Scan for the cell matching the given text and deliver its (x, y) coordinate at center. 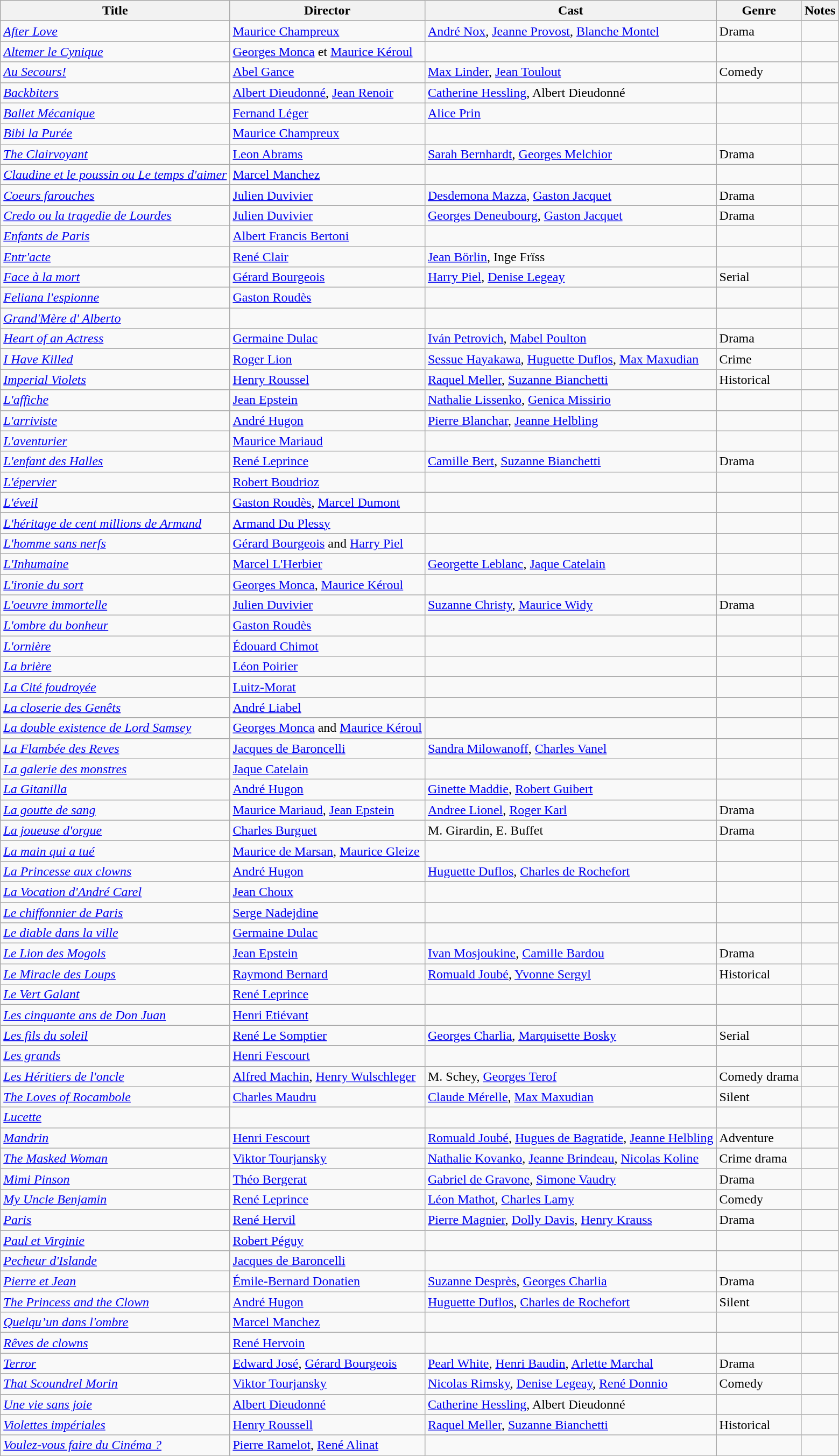
La Cité foudroyée (115, 687)
Alice Prin (570, 113)
That Scoundrel Morin (115, 1384)
L'héritage de cent millions de Armand (115, 523)
Charles Maudru (327, 1097)
Théo Bergerat (327, 1179)
Georges Monca et Maurice Kéroul (327, 52)
Nathalie Lissenko, Genica Missirio (570, 400)
Heart of an Actress (115, 339)
Claude Mérelle, Max Maxudian (570, 1097)
Andree Lionel, Roger Karl (570, 810)
Lucette (115, 1117)
Romuald Joubé, Yvonne Sergyl (570, 974)
Grand'Mère d' Alberto (115, 318)
Georges Monca and Maurice Kéroul (327, 728)
Mandrin (115, 1138)
L'éveil (115, 502)
The Clairvoyant (115, 154)
Suzanne Desprès, Georges Charlia (570, 1282)
M. Girardin, E. Buffet (570, 830)
Léon Poirier (327, 667)
Maurice Mariaud (327, 441)
Albert Francis Bertoni (327, 236)
La goutte de sang (115, 810)
La galerie des monstres (115, 769)
Georges Monca, Maurice Kéroul (327, 584)
Ivan Mosjoukine, Camille Bardou (570, 954)
André Nox, Jeanne Provost, Blanche Montel (570, 31)
Marcel L'Herbier (327, 564)
Henry Roussel (327, 380)
Bibi la Purée (115, 134)
Charles Burguet (327, 830)
Jean Börlin, Inge Frïss (570, 257)
René Hervil (327, 1220)
L'homme sans nerfs (115, 543)
Backbiters (115, 93)
Leon Abrams (327, 154)
Fernand Léger (327, 113)
Rêves de clowns (115, 1343)
La Vocation d'André Carel (115, 892)
L'arriviste (115, 421)
Édouard Chimot (327, 646)
I Have Killed (115, 359)
Les cinquante ans de Don Juan (115, 1015)
Georgette Leblanc, Jaque Catelain (570, 564)
Face à la mort (115, 277)
Jean Choux (327, 892)
Le Lion des Mogols (115, 954)
Le Vert Galant (115, 995)
Director (327, 11)
Entr'acte (115, 257)
Le chiffonnier de Paris (115, 913)
L'ornière (115, 646)
L'épervier (115, 482)
L'oeuvre immortelle (115, 605)
Léon Mathot, Charles Lamy (570, 1199)
Pearl White, Henri Baudin, Arlette Marchal (570, 1363)
Quelqu’un dans l'ombre (115, 1322)
The Masked Woman (115, 1158)
Edward José, Gérard Bourgeois (327, 1363)
Suzanne Christy, Maurice Widy (570, 605)
Nathalie Kovanko, Jeanne Brindeau, Nicolas Koline (570, 1158)
Ginette Maddie, Robert Guibert (570, 789)
Gabriel de Gravone, Simone Vaudry (570, 1179)
The Princess and the Clown (115, 1302)
Title (115, 11)
Le Miracle des Loups (115, 974)
Coeurs farouches (115, 195)
Pierre Ramelot, René Alinat (327, 1445)
Henry Roussell (327, 1425)
Gaston Roudès, Marcel Dumont (327, 502)
René Hervoin (327, 1343)
L'aventurier (115, 441)
My Uncle Benjamin (115, 1199)
Enfants de Paris (115, 236)
La closerie des Genêts (115, 708)
Pierre Magnier, Dolly Davis, Henry Krauss (570, 1220)
Robert Boudrioz (327, 482)
Luitz-Morat (327, 687)
Maurice de Marsan, Maurice Gleize (327, 851)
Paul et Virginie (115, 1240)
Les Héritiers de l'oncle (115, 1076)
Ballet Mécanique (115, 113)
Mimi Pinson (115, 1179)
La double existence de Lord Samsey (115, 728)
Genre (759, 11)
Crime (759, 359)
Romuald Joubé, Hugues de Bagratide, Jeanne Helbling (570, 1138)
Georges Charlia, Marquisette Bosky (570, 1035)
Camille Bert, Suzanne Bianchetti (570, 461)
Henri Etiévant (327, 1015)
Émile-Bernard Donatien (327, 1282)
Les grands (115, 1056)
Iván Petrovich, Mabel Poulton (570, 339)
Jaque Catelain (327, 769)
Albert Dieudonné (327, 1404)
The Loves of Rocambole (115, 1097)
La Flambée des Reves (115, 748)
Une vie sans joie (115, 1404)
Raymond Bernard (327, 974)
Voulez-vous faire du Cinéma ? (115, 1445)
La main qui a tué (115, 851)
Credo ou la tragedie de Lourdes (115, 215)
Paris (115, 1220)
Sessue Hayakawa, Huguette Duflos, Max Maxudian (570, 359)
Serge Nadejdine (327, 913)
La Princesse aux clowns (115, 871)
Alfred Machin, Henry Wulschleger (327, 1076)
Altemer le Cynique (115, 52)
Pierre Blanchar, Jeanne Helbling (570, 421)
Notes (820, 11)
Pecheur d'Islande (115, 1261)
L'enfant des Halles (115, 461)
Claudine et le poussin ou Le temps d'aimer (115, 174)
Imperial Violets (115, 380)
Georges Deneubourg, Gaston Jacquet (570, 215)
L'ombre du bonheur (115, 626)
L'Inhumaine (115, 564)
Adventure (759, 1138)
Violettes impériales (115, 1425)
L'ironie du sort (115, 584)
Gérard Bourgeois (327, 277)
Sandra Milowanoff, Charles Vanel (570, 748)
Robert Péguy (327, 1240)
L'affiche (115, 400)
Terror (115, 1363)
Desdemona Mazza, Gaston Jacquet (570, 195)
Crime drama (759, 1158)
Pierre et Jean (115, 1282)
Comedy drama (759, 1076)
André Liabel (327, 708)
Max Linder, Jean Toulout (570, 72)
Gérard Bourgeois and Harry Piel (327, 543)
Cast (570, 11)
Le diable dans la ville (115, 933)
Maurice Mariaud, Jean Epstein (327, 810)
Au Secours! (115, 72)
Les fils du soleil (115, 1035)
M. Schey, Georges Terof (570, 1076)
Harry Piel, Denise Legeay (570, 277)
Armand Du Plessy (327, 523)
Roger Lion (327, 359)
After Love (115, 31)
Nicolas Rimsky, Denise Legeay, René Donnio (570, 1384)
La Gitanilla (115, 789)
Albert Dieudonné, Jean Renoir (327, 93)
La joueuse d'orgue (115, 830)
René Clair (327, 257)
La brière (115, 667)
Sarah Bernhardt, Georges Melchior (570, 154)
Abel Gance (327, 72)
René Le Somptier (327, 1035)
Feliana l'espionne (115, 298)
